Provide the [X, Y] coordinate of the cell's center where the given text is located.  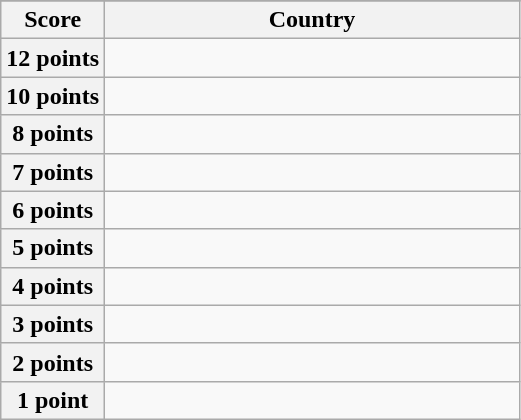
5 points [53, 248]
6 points [53, 210]
12 points [53, 58]
2 points [53, 362]
4 points [53, 286]
Country [312, 20]
1 point [53, 400]
8 points [53, 134]
7 points [53, 172]
10 points [53, 96]
Score [53, 20]
3 points [53, 324]
